Determine the [X, Y] coordinate at the center of the cell enclosing the given text.  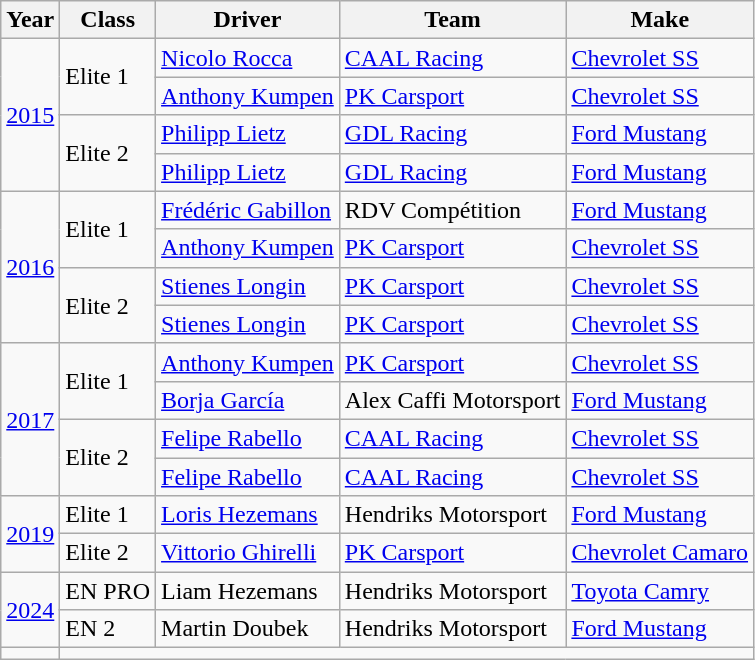
2016 [30, 267]
Frédéric Gabillon [248, 210]
Chevrolet Camaro [660, 553]
Vittorio Ghirelli [248, 553]
RDV Compétition [452, 210]
Borja García [248, 400]
2019 [30, 534]
Liam Hezemans [248, 591]
Toyota Camry [660, 591]
EN PRO [108, 591]
Driver [248, 20]
Loris Hezemans [248, 515]
2024 [30, 610]
2015 [30, 115]
Class [108, 20]
Martin Doubek [248, 629]
Team [452, 20]
2017 [30, 419]
Nicolo Rocca [248, 58]
Year [30, 20]
Alex Caffi Motorsport [452, 400]
Make [660, 20]
EN 2 [108, 629]
